Return [x, y] of the center of cell containing provided text 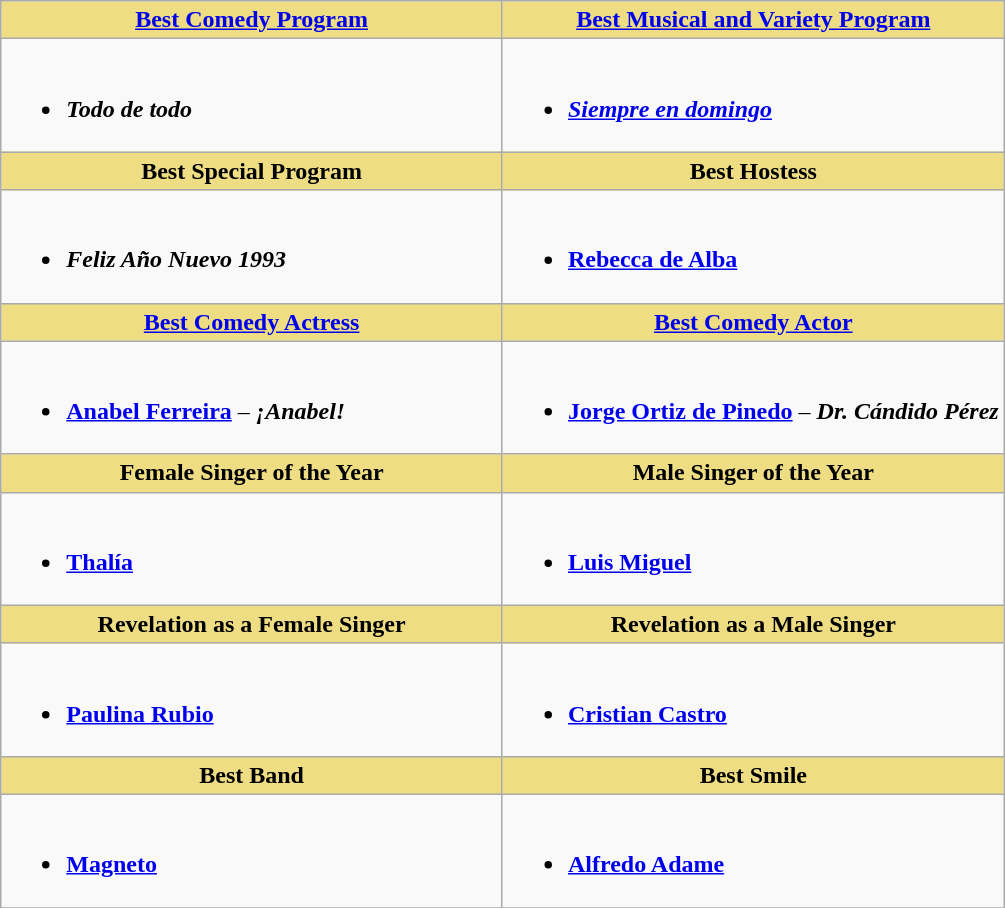
Siempre en domingo [753, 96]
Luis Miguel [753, 548]
Best Musical and Variety Program [753, 20]
Male Singer of the Year [753, 473]
Best Special Program [252, 171]
Female Singer of the Year [252, 473]
Revelation as a Female Singer [252, 624]
Paulina Rubio [252, 700]
Thalía [252, 548]
Best Hostess [753, 171]
Todo de todo [252, 96]
Alfredo Adame [753, 850]
Revelation as a Male Singer [753, 624]
Cristian Castro [753, 700]
Rebecca de Alba [753, 246]
Best Comedy Actress [252, 322]
Magneto [252, 850]
Jorge Ortiz de Pinedo – Dr. Cándido Pérez [753, 398]
Feliz Año Nuevo 1993 [252, 246]
Best Comedy Actor [753, 322]
Best Comedy Program [252, 20]
Best Band [252, 775]
Best Smile [753, 775]
Anabel Ferreira – ¡Anabel! [252, 398]
